Scan for the cell matching the given text and deliver its (X, Y) coordinate at center. 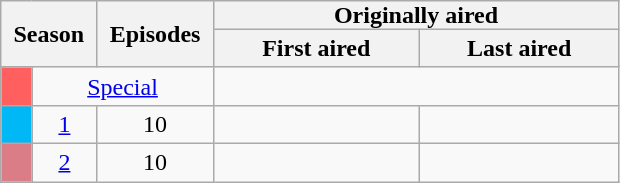
1 (64, 124)
Special (122, 86)
Episodes (155, 34)
Last aired (518, 48)
Season (49, 34)
First aired (316, 48)
Originally aired (416, 15)
2 (64, 162)
